Identify which cell holds the provided text, then report its (X, Y) central coordinate. 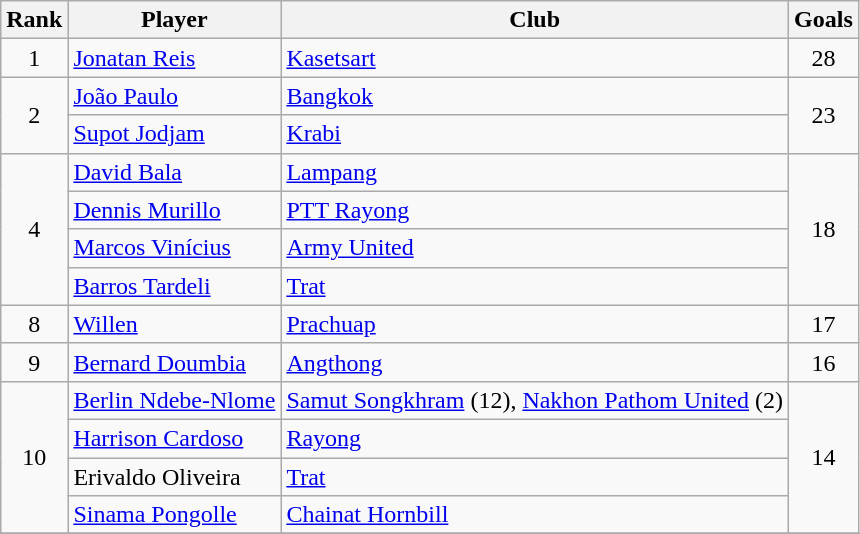
João Paulo (174, 96)
23 (824, 115)
Bangkok (535, 96)
Bernard Doumbia (174, 362)
14 (824, 457)
Marcos Vinícius (174, 248)
Sinama Pongolle (174, 515)
Kasetsart (535, 58)
Goals (824, 20)
Barros Tardeli (174, 286)
Berlin Ndebe-Nlome (174, 400)
Erivaldo Oliveira (174, 477)
David Bala (174, 172)
Samut Songkhram (12), Nakhon Pathom United (2) (535, 400)
9 (34, 362)
Rank (34, 20)
Krabi (535, 134)
18 (824, 229)
Club (535, 20)
Rayong (535, 438)
Army United (535, 248)
PTT Rayong (535, 210)
2 (34, 115)
Dennis Murillo (174, 210)
17 (824, 324)
4 (34, 229)
Player (174, 20)
Supot Jodjam (174, 134)
Lampang (535, 172)
16 (824, 362)
Angthong (535, 362)
10 (34, 457)
28 (824, 58)
8 (34, 324)
Jonatan Reis (174, 58)
Willen (174, 324)
Prachuap (535, 324)
Harrison Cardoso (174, 438)
1 (34, 58)
Chainat Hornbill (535, 515)
